Locate the cell with the specified text and output its [X, Y] center coordinate. 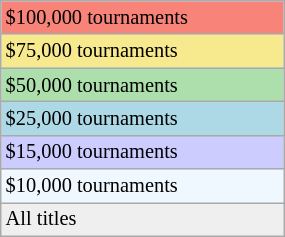
$25,000 tournaments [142, 118]
$100,000 tournaments [142, 17]
$10,000 tournaments [142, 186]
$50,000 tournaments [142, 85]
All titles [142, 219]
$75,000 tournaments [142, 51]
$15,000 tournaments [142, 152]
